Identify which cell holds the provided text, then report its (X, Y) central coordinate. 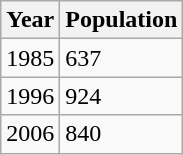
1996 (30, 96)
Year (30, 20)
1985 (30, 58)
2006 (30, 134)
637 (122, 58)
840 (122, 134)
924 (122, 96)
Population (122, 20)
